Pinpoint the cell where the given text exists, returning its [X, Y] midpoint coordinate. 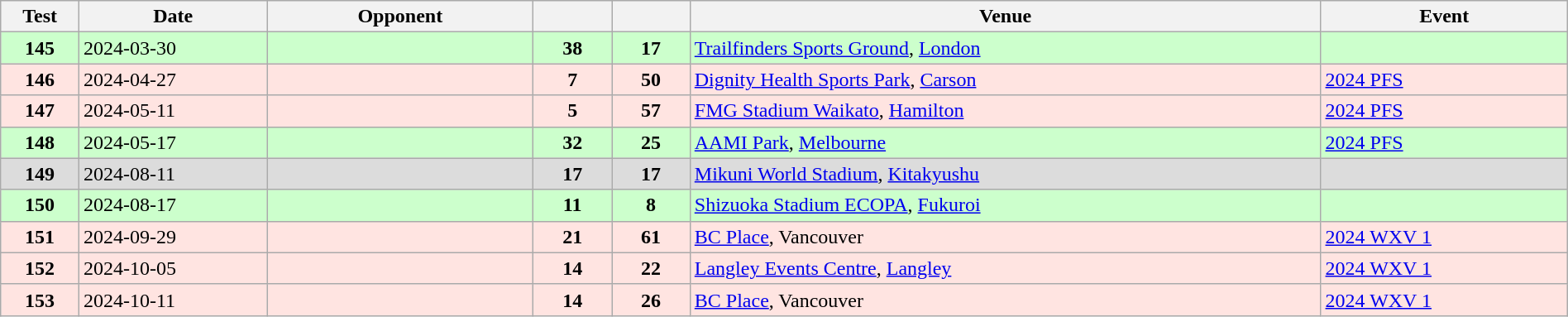
153 [40, 300]
148 [40, 142]
2024-08-17 [172, 205]
61 [652, 237]
2024-04-27 [172, 79]
5 [572, 111]
Shizuoka Stadium ECOPA, Fukuroi [1006, 205]
Date [172, 17]
Venue [1006, 17]
149 [40, 174]
2024-10-11 [172, 300]
2024-05-17 [172, 142]
50 [652, 79]
145 [40, 48]
8 [652, 205]
26 [652, 300]
38 [572, 48]
21 [572, 237]
Dignity Health Sports Park, Carson [1006, 79]
Mikuni World Stadium, Kitakyushu [1006, 174]
152 [40, 268]
Trailfinders Sports Ground, London [1006, 48]
2024-10-05 [172, 268]
147 [40, 111]
22 [652, 268]
146 [40, 79]
7 [572, 79]
Event [1444, 17]
Langley Events Centre, Langley [1006, 268]
57 [652, 111]
FMG Stadium Waikato, Hamilton [1006, 111]
32 [572, 142]
2024-05-11 [172, 111]
Opponent [400, 17]
150 [40, 205]
Test [40, 17]
11 [572, 205]
25 [652, 142]
2024-03-30 [172, 48]
151 [40, 237]
2024-09-29 [172, 237]
2024-08-11 [172, 174]
AAMI Park, Melbourne [1006, 142]
